Return the (x, y) coordinate for the center point of the cell that contains the specified text.  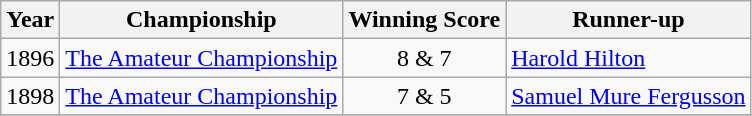
Championship (202, 20)
Year (30, 20)
Samuel Mure Fergusson (628, 96)
1896 (30, 58)
7 & 5 (424, 96)
Winning Score (424, 20)
Runner-up (628, 20)
Harold Hilton (628, 58)
8 & 7 (424, 58)
1898 (30, 96)
